Output the [X, Y] coordinate of the center of the cell containing the given text.  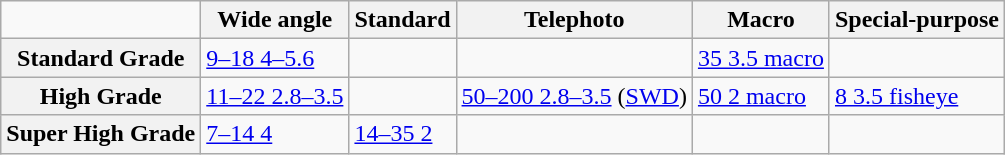
Standard Grade [101, 58]
Standard [402, 20]
35 3.5 macro [760, 58]
7–14 4 [275, 134]
9–18 4–5.6 [275, 58]
Macro [760, 20]
High Grade [101, 96]
Special-purpose [916, 20]
50 2 macro [760, 96]
14–35 2 [402, 134]
50–200 2.8–3.5 (SWD) [574, 96]
11–22 2.8–3.5 [275, 96]
Telephoto [574, 20]
Wide angle [275, 20]
Super High Grade [101, 134]
8 3.5 fisheye [916, 96]
